Scan for the cell matching the given text and deliver its [X, Y] coordinate at center. 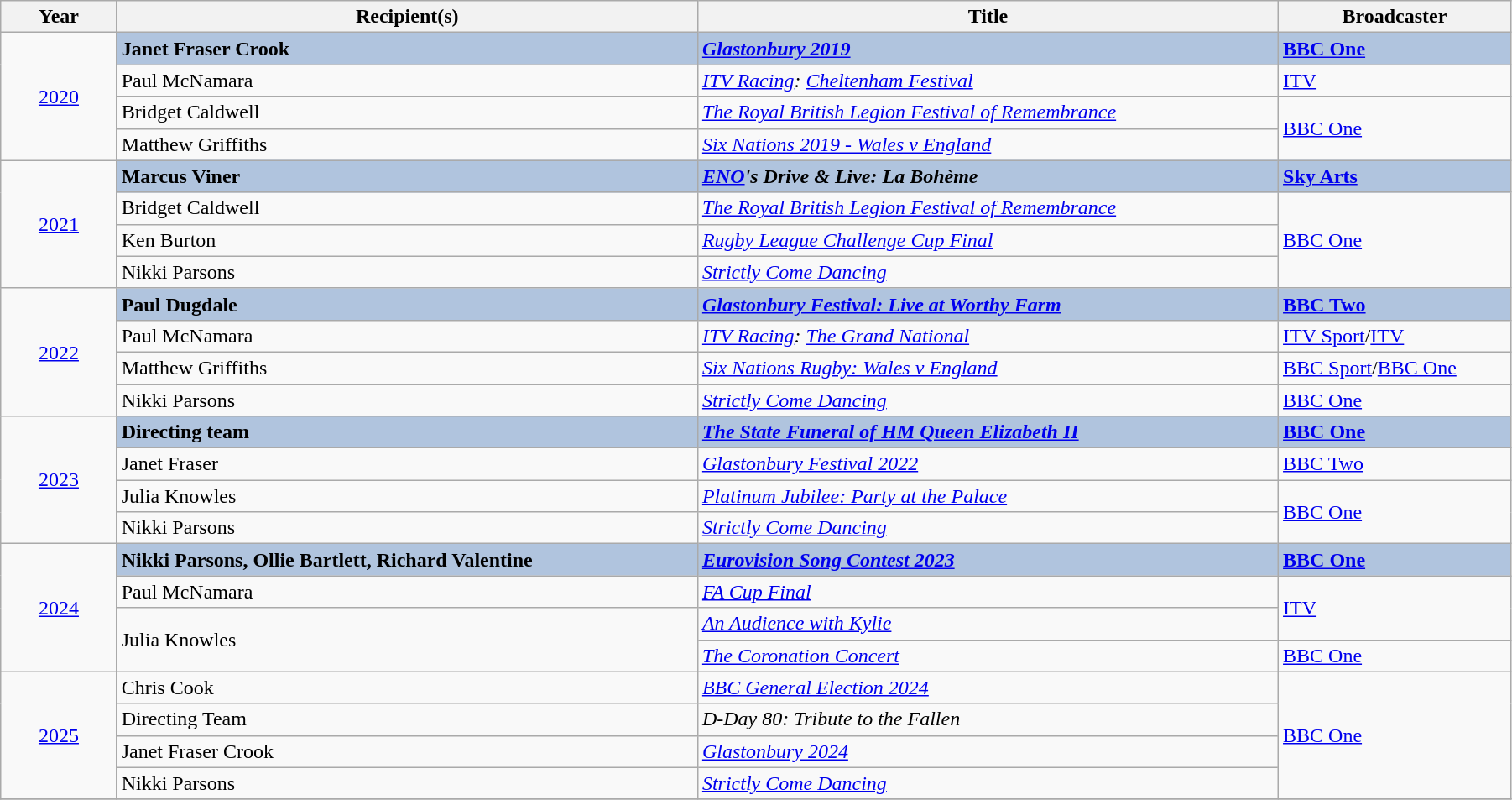
Ken Burton [407, 240]
Six Nations 2019 - Wales v England [988, 144]
2020 [59, 97]
Glastonbury 2024 [988, 751]
2025 [59, 735]
Glastonbury 2019 [988, 49]
Marcus Viner [407, 176]
Nikki Parsons, Ollie Bartlett, Richard Valentine [407, 560]
Sky Arts [1395, 176]
BBC Sport/BBC One [1395, 368]
Paul Dugdale [407, 304]
Recipient(s) [407, 17]
ENO's Drive & Live: La Bohème [988, 176]
Platinum Jubilee: Party at the Palace [988, 496]
2023 [59, 480]
Chris Cook [407, 688]
2022 [59, 352]
Title [988, 17]
The State Funeral of HM Queen Elizabeth II [988, 432]
The Coronation Concert [988, 656]
FA Cup Final [988, 592]
ITV Racing: Cheltenham Festival [988, 81]
Glastonbury Festival 2022 [988, 464]
Year [59, 17]
Janet Fraser [407, 464]
Directing Team [407, 719]
Broadcaster [1395, 17]
Eurovision Song Contest 2023 [988, 560]
ITV Racing: The Grand National [988, 336]
An Audience with Kylie [988, 624]
ITV Sport/ITV [1395, 336]
Six Nations Rugby: Wales v England [988, 368]
BBC General Election 2024 [988, 688]
Rugby League Challenge Cup Final [988, 240]
2021 [59, 224]
Directing team [407, 432]
D-Day 80: Tribute to the Fallen [988, 719]
Glastonbury Festival: Live at Worthy Farm [988, 304]
2024 [59, 608]
